Find where the given text appears and provide that cell's center as (x, y) coordinate. 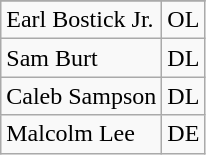
Sam Burt (82, 58)
Malcolm Lee (82, 134)
DE (184, 134)
OL (184, 20)
Caleb Sampson (82, 96)
Earl Bostick Jr. (82, 20)
